Extract the (X, Y) coordinate from the center of the cell holding the provided text.  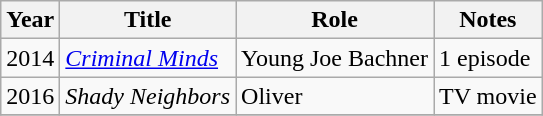
Oliver (335, 96)
1 episode (488, 58)
TV movie (488, 96)
2014 (30, 58)
Role (335, 20)
Title (148, 20)
Criminal Minds (148, 58)
Year (30, 20)
Shady Neighbors (148, 96)
Notes (488, 20)
2016 (30, 96)
Young Joe Bachner (335, 58)
